Detect which cell encompasses the target text, then output its (x, y) center coordinate. 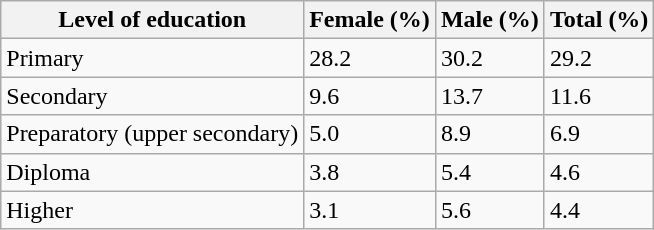
28.2 (370, 58)
Female (%) (370, 20)
5.0 (370, 134)
11.6 (599, 96)
Level of education (152, 20)
6.9 (599, 134)
30.2 (490, 58)
Diploma (152, 172)
Male (%) (490, 20)
4.4 (599, 210)
4.6 (599, 172)
5.6 (490, 210)
3.1 (370, 210)
Higher (152, 210)
9.6 (370, 96)
Primary (152, 58)
Preparatory (upper secondary) (152, 134)
Total (%) (599, 20)
3.8 (370, 172)
8.9 (490, 134)
29.2 (599, 58)
Secondary (152, 96)
13.7 (490, 96)
5.4 (490, 172)
